Provide the (x, y) coordinate of the cell's center where the given text is located.  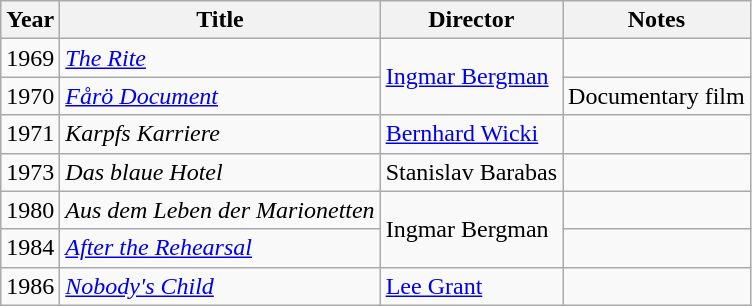
After the Rehearsal (220, 248)
Aus dem Leben der Marionetten (220, 210)
1973 (30, 172)
1969 (30, 58)
1970 (30, 96)
Year (30, 20)
1986 (30, 286)
1971 (30, 134)
Title (220, 20)
Notes (657, 20)
Director (471, 20)
Stanislav Barabas (471, 172)
Karpfs Karriere (220, 134)
Das blaue Hotel (220, 172)
Fårö Document (220, 96)
Nobody's Child (220, 286)
1980 (30, 210)
1984 (30, 248)
Documentary film (657, 96)
Bernhard Wicki (471, 134)
Lee Grant (471, 286)
The Rite (220, 58)
